Search for the cell housing the specified text and yield its (X, Y) center coordinate. 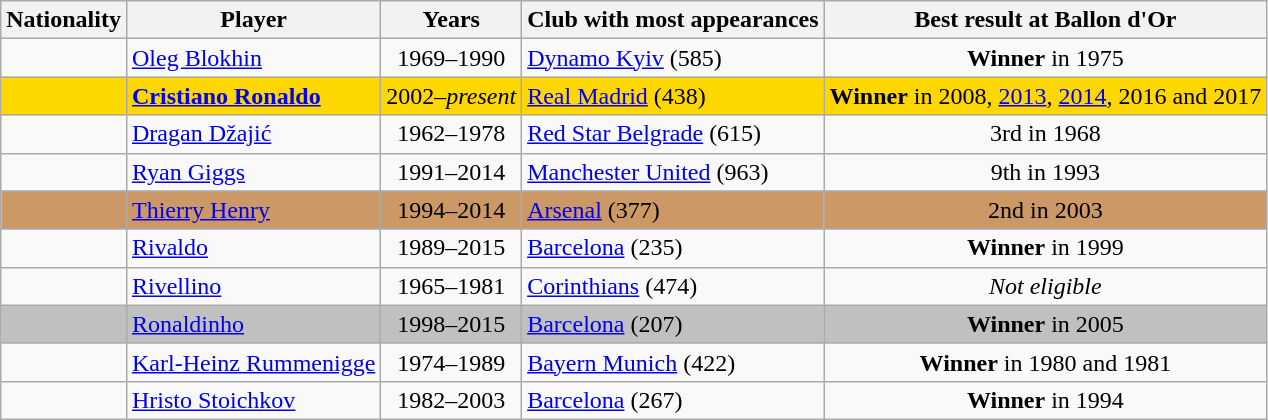
Hristo Stoichkov (253, 400)
Barcelona (267) (673, 400)
Nationality (64, 20)
Club with most appearances (673, 20)
9th in 1993 (1046, 172)
1998–2015 (452, 324)
Red Star Belgrade (615) (673, 134)
1969–1990 (452, 58)
3rd in 1968 (1046, 134)
1965–1981 (452, 286)
Winner in 2008, 2013, 2014, 2016 and 2017 (1046, 96)
2002–present (452, 96)
Rivaldo (253, 248)
Rivellino (253, 286)
1974–1989 (452, 362)
Best result at Ballon d'Or (1046, 20)
Barcelona (235) (673, 248)
Not eligible (1046, 286)
1989–2015 (452, 248)
Dynamo Kyiv (585) (673, 58)
Bayern Munich (422) (673, 362)
Dragan Džajić (253, 134)
Winner in 1999 (1046, 248)
Player (253, 20)
Ronaldinho (253, 324)
Manchester United (963) (673, 172)
Oleg Blokhin (253, 58)
Ryan Giggs (253, 172)
Karl-Heinz Rummenigge (253, 362)
Cristiano Ronaldo (253, 96)
Winner in 1994 (1046, 400)
Years (452, 20)
1991–2014 (452, 172)
Barcelona (207) (673, 324)
2nd in 2003 (1046, 210)
Real Madrid (438) (673, 96)
Winner in 1980 and 1981 (1046, 362)
1982–2003 (452, 400)
Winner in 2005 (1046, 324)
1962–1978 (452, 134)
Thierry Henry (253, 210)
Winner in 1975 (1046, 58)
1994–2014 (452, 210)
Corinthians (474) (673, 286)
Arsenal (377) (673, 210)
